Pinpoint the cell where the given text exists, returning its [x, y] midpoint coordinate. 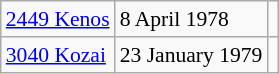
3040 Kozai [58, 55]
2449 Kenos [58, 19]
8 April 1978 [192, 19]
23 January 1979 [192, 55]
